Locate the cell with the specified text and output its (X, Y) center coordinate. 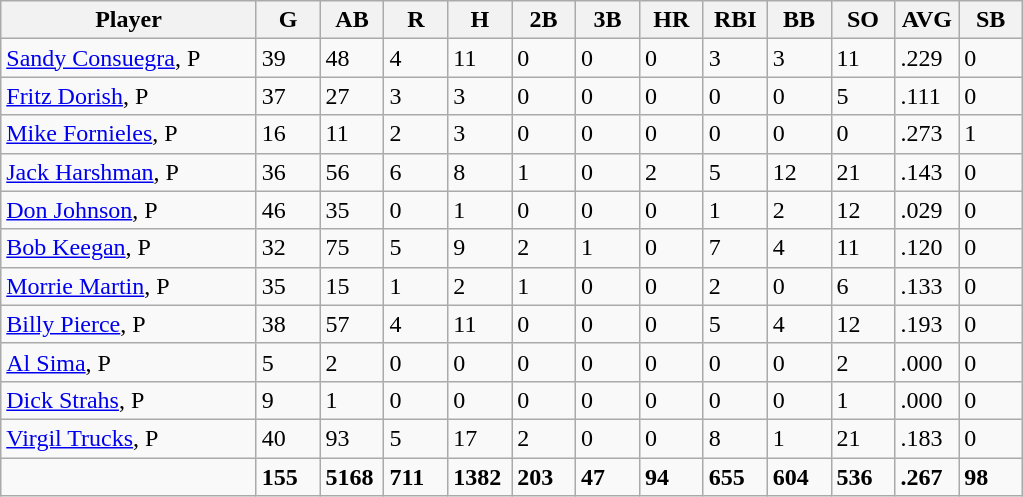
G (288, 20)
Fritz Dorish, P (128, 96)
40 (288, 438)
711 (416, 477)
AB (352, 20)
98 (991, 477)
56 (352, 172)
AVG (927, 20)
Billy Pierce, P (128, 324)
SB (991, 20)
.267 (927, 477)
536 (863, 477)
38 (288, 324)
HR (671, 20)
.133 (927, 286)
2B (544, 20)
BB (799, 20)
.273 (927, 134)
5168 (352, 477)
Bob Keegan, P (128, 248)
93 (352, 438)
Morrie Martin, P (128, 286)
17 (480, 438)
75 (352, 248)
46 (288, 210)
Virgil Trucks, P (128, 438)
604 (799, 477)
94 (671, 477)
7 (735, 248)
Sandy Consuegra, P (128, 58)
.183 (927, 438)
.229 (927, 58)
16 (288, 134)
.111 (927, 96)
39 (288, 58)
1382 (480, 477)
3B (608, 20)
Player (128, 20)
47 (608, 477)
32 (288, 248)
203 (544, 477)
48 (352, 58)
155 (288, 477)
SO (863, 20)
27 (352, 96)
36 (288, 172)
Jack Harshman, P (128, 172)
.143 (927, 172)
RBI (735, 20)
15 (352, 286)
Al Sima, P (128, 362)
Mike Fornieles, P (128, 134)
R (416, 20)
.120 (927, 248)
H (480, 20)
Dick Strahs, P (128, 400)
655 (735, 477)
.029 (927, 210)
37 (288, 96)
.193 (927, 324)
Don Johnson, P (128, 210)
57 (352, 324)
